Extract the [x, y] coordinate from the center of the cell holding the provided text.  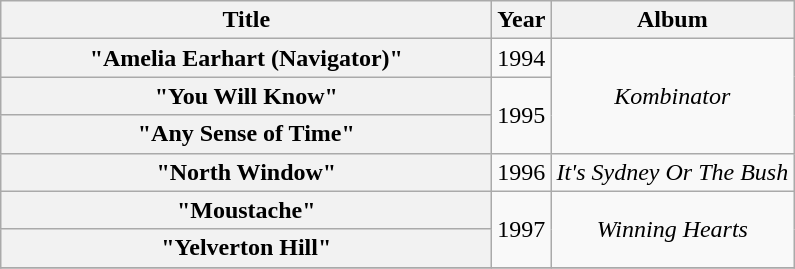
Winning Hearts [672, 229]
"Yelverton Hill" [246, 248]
"North Window" [246, 172]
Year [522, 20]
Kombinator [672, 96]
"Moustache" [246, 210]
"Any Sense of Time" [246, 134]
Title [246, 20]
Album [672, 20]
"Amelia Earhart (Navigator)" [246, 58]
1995 [522, 115]
1997 [522, 229]
"You Will Know" [246, 96]
1994 [522, 58]
It's Sydney Or The Bush [672, 172]
1996 [522, 172]
